Return the (X, Y) coordinate for the center point of the cell that contains the specified text.  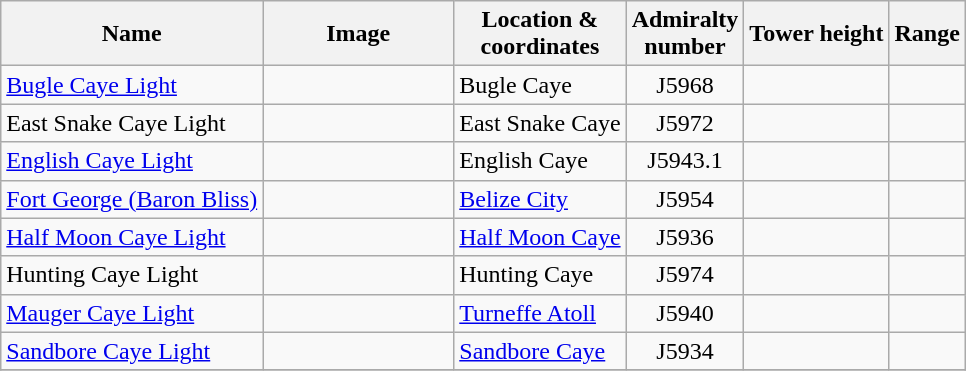
Location &coordinates (540, 34)
J5936 (685, 237)
Admiraltynumber (685, 34)
Sandbore Caye (540, 351)
Hunting Caye (540, 275)
Hunting Caye Light (132, 275)
Bugle Caye Light (132, 85)
Name (132, 34)
East Snake Caye (540, 123)
Belize City (540, 199)
Bugle Caye (540, 85)
J5934 (685, 351)
East Snake Caye Light (132, 123)
Half Moon Caye Light (132, 237)
J5940 (685, 313)
Mauger Caye Light (132, 313)
J5968 (685, 85)
Tower height (816, 34)
Fort George (Baron Bliss) (132, 199)
Turneffe Atoll (540, 313)
J5943.1 (685, 161)
Range (927, 34)
J5954 (685, 199)
Half Moon Caye (540, 237)
English Caye (540, 161)
J5974 (685, 275)
J5972 (685, 123)
English Caye Light (132, 161)
Image (358, 34)
Sandbore Caye Light (132, 351)
